Locate the cell with the specified text and output its [x, y] center coordinate. 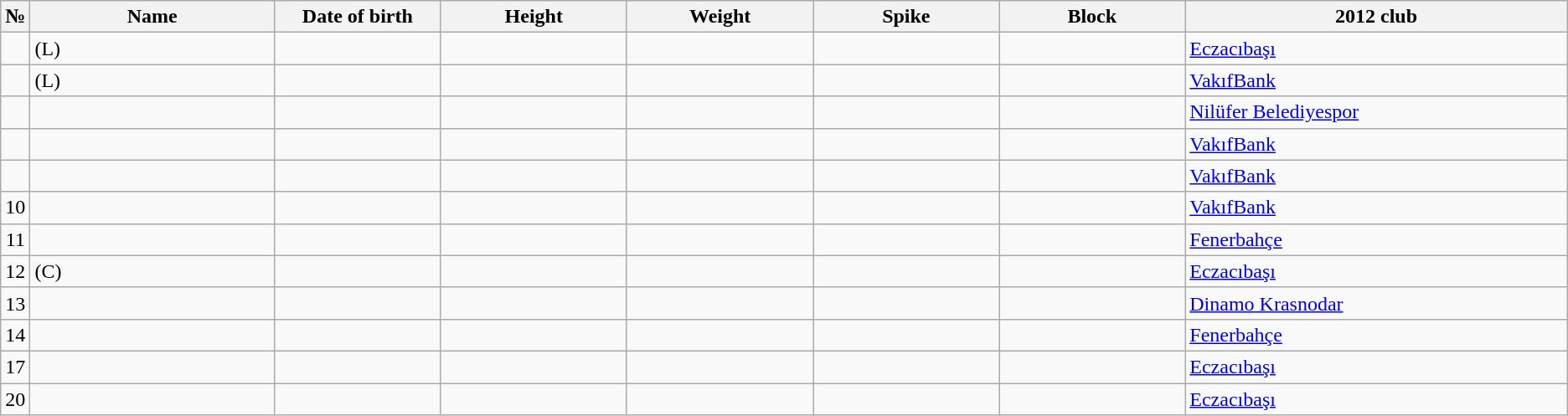
12 [15, 271]
Nilüfer Belediyespor [1376, 112]
Date of birth [358, 17]
Spike [906, 17]
Name [152, 17]
Height [534, 17]
(C) [152, 271]
2012 club [1376, 17]
20 [15, 399]
№ [15, 17]
11 [15, 239]
13 [15, 303]
Weight [720, 17]
Dinamo Krasnodar [1376, 303]
10 [15, 208]
Block [1092, 17]
17 [15, 367]
14 [15, 335]
